Detect which cell encompasses the target text, then output its (x, y) center coordinate. 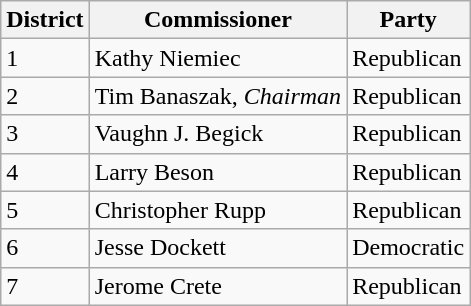
Larry Beson (218, 172)
1 (45, 58)
Commissioner (218, 20)
3 (45, 134)
Vaughn J. Begick (218, 134)
5 (45, 210)
Tim Banaszak, Chairman (218, 96)
4 (45, 172)
Kathy Niemiec (218, 58)
Democratic (408, 248)
7 (45, 286)
District (45, 20)
Jerome Crete (218, 286)
Jesse Dockett (218, 248)
2 (45, 96)
Party (408, 20)
6 (45, 248)
Christopher Rupp (218, 210)
